From the cell containing the given text, extract its center point as [X, Y] coordinate. 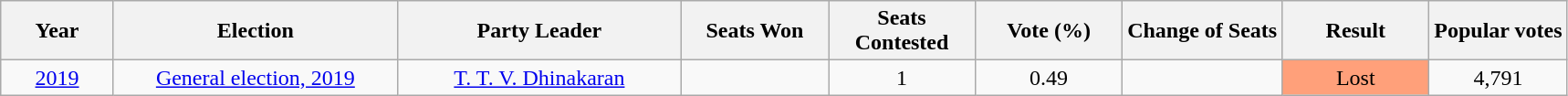
Seats Won [754, 31]
Vote (%) [1050, 31]
Election [256, 31]
4,791 [1499, 78]
Lost [1356, 78]
Party Leader [538, 31]
Popular votes [1499, 31]
1 [902, 78]
T. T. V. Dhinakaran [538, 78]
0.49 [1050, 78]
2019 [57, 78]
Seats Contested [902, 31]
General election, 2019 [256, 78]
Year [57, 31]
Change of Seats [1203, 31]
Result [1356, 31]
